Detect which cell encompasses the target text, then output its (X, Y) center coordinate. 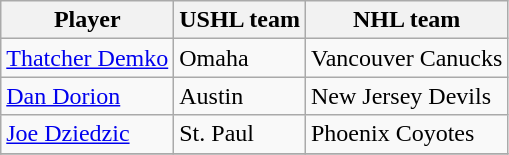
Vancouver Canucks (406, 58)
Player (88, 20)
NHL team (406, 20)
St. Paul (240, 134)
Joe Dziedzic (88, 134)
USHL team (240, 20)
New Jersey Devils (406, 96)
Omaha (240, 58)
Phoenix Coyotes (406, 134)
Austin (240, 96)
Thatcher Demko (88, 58)
Dan Dorion (88, 96)
